Extract the [x, y] coordinate from the center of the cell holding the provided text.  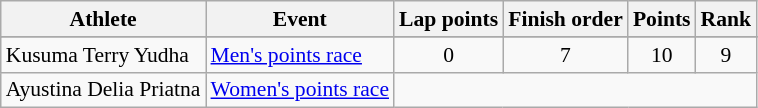
7 [566, 55]
Men's points race [300, 55]
Ayustina Delia Priatna [104, 90]
Points [662, 19]
Athlete [104, 19]
9 [726, 55]
Kusuma Terry Yudha [104, 55]
Finish order [566, 19]
Women's points race [300, 90]
Lap points [448, 19]
10 [662, 55]
0 [448, 55]
Event [300, 19]
Rank [726, 19]
